Pinpoint the cell where the given text exists, returning its (X, Y) midpoint coordinate. 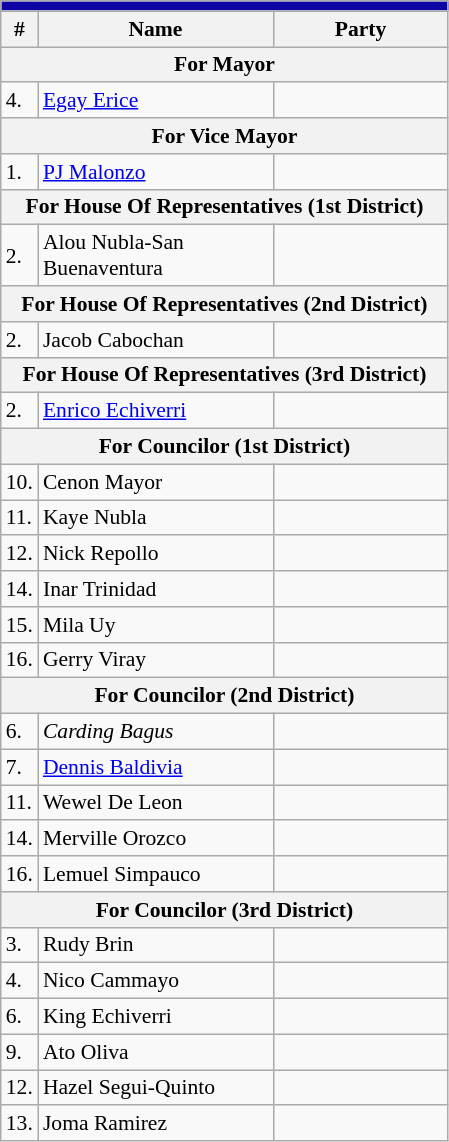
Inar Trinidad (156, 589)
Party (360, 29)
Jacob Cabochan (156, 340)
For Mayor (224, 65)
For Vice Mayor (224, 136)
King Echiverri (156, 1017)
Hazel Segui-Quinto (156, 1088)
Wewel De Leon (156, 803)
7. (20, 767)
Lemuel Simpauco (156, 874)
For Councilor (1st District) (224, 447)
Name (156, 29)
Dennis Baldivia (156, 767)
For House Of Representatives (1st District) (224, 207)
Nico Cammayo (156, 981)
15. (20, 625)
13. (20, 1124)
For Councilor (3rd District) (224, 910)
10. (20, 482)
Carding Bagus (156, 732)
Cenon Mayor (156, 482)
Joma Ramirez (156, 1124)
For Councilor (2nd District) (224, 696)
9. (20, 1052)
Nick Repollo (156, 554)
For House Of Representatives (3rd District) (224, 375)
For House Of Representatives (2nd District) (224, 304)
Rudy Brin (156, 945)
Egay Erice (156, 101)
Alou Nubla-San Buenaventura (156, 256)
Merville Orozco (156, 839)
Mila Uy (156, 625)
1. (20, 172)
Enrico Echiverri (156, 411)
# (20, 29)
3. (20, 945)
PJ Malonzo (156, 172)
Gerry Viray (156, 660)
Kaye Nubla (156, 518)
Ato Oliva (156, 1052)
